Determine the [x, y] coordinate at the center of the cell enclosing the given text.  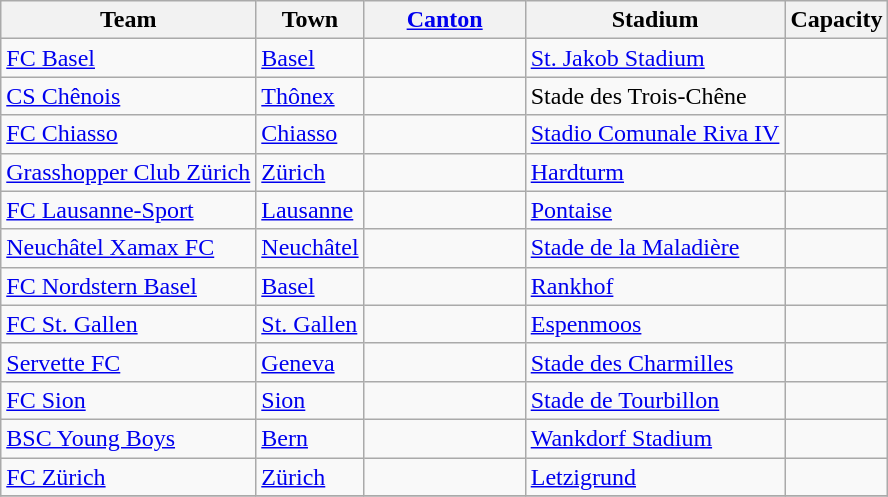
Hardturm [655, 172]
Team [128, 20]
Lausanne [310, 210]
Wankdorf Stadium [655, 438]
Neuchâtel Xamax FC [128, 248]
Capacity [836, 20]
St. Jakob Stadium [655, 58]
BSC Young Boys [128, 438]
Neuchâtel [310, 248]
Servette FC [128, 362]
FC Nordstern Basel [128, 286]
Sion [310, 400]
FC Basel [128, 58]
Letzigrund [655, 477]
Stade des Charmilles [655, 362]
FC St. Gallen [128, 324]
Stade de Tourbillon [655, 400]
St. Gallen [310, 324]
Chiasso [310, 134]
FC Lausanne-Sport [128, 210]
Grasshopper Club Zürich [128, 172]
Stade des Trois-Chêne [655, 96]
Stade de la Maladière [655, 248]
FC Zürich [128, 477]
Stadium [655, 20]
Espenmoos [655, 324]
Canton [444, 20]
Thônex [310, 96]
FC Sion [128, 400]
Stadio Comunale Riva IV [655, 134]
CS Chênois [128, 96]
Pontaise [655, 210]
FC Chiasso [128, 134]
Geneva [310, 362]
Bern [310, 438]
Rankhof [655, 286]
Town [310, 20]
